From the cell containing the given text, extract its center point as [X, Y] coordinate. 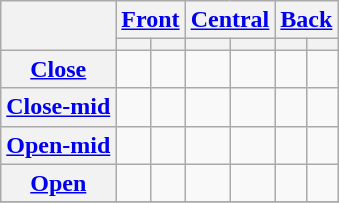
Front [150, 20]
Close [58, 69]
Open [58, 183]
Back [306, 20]
Central [230, 20]
Open-mid [58, 145]
Close-mid [58, 107]
